Return the (x, y) coordinate for the center point of the cell that contains the specified text.  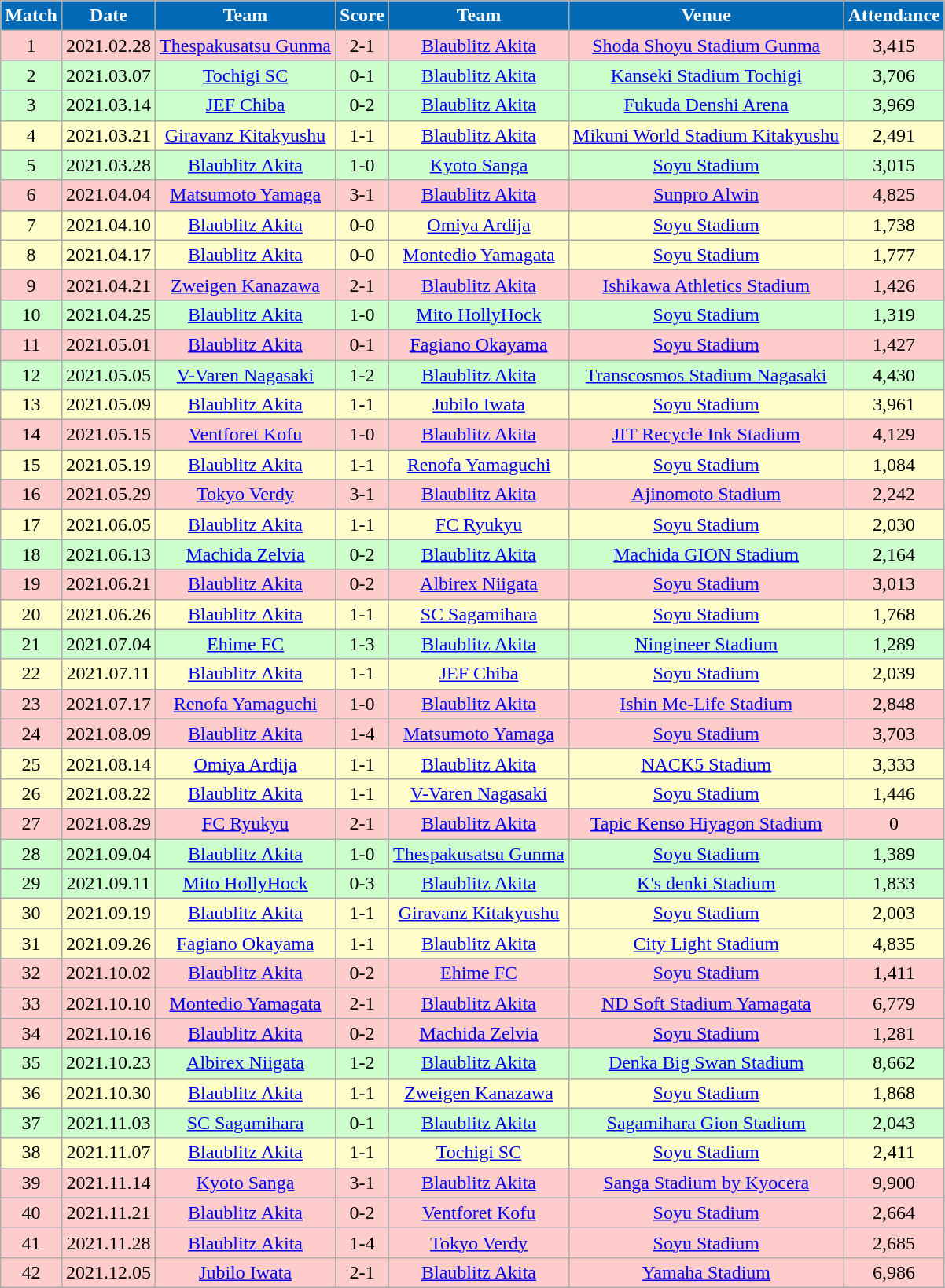
35 (31, 1063)
Ishin Me-Life Stadium (706, 704)
2021.12.05 (108, 1272)
ND Soft Stadium Yamagata (706, 1003)
14 (31, 435)
JIT Recycle Ink Stadium (706, 435)
2,003 (894, 914)
2021.07.04 (108, 644)
Kanseki Stadium Tochigi (706, 75)
2021.08.09 (108, 734)
29 (31, 884)
2,491 (894, 135)
2021.09.11 (108, 884)
Venue (706, 16)
2021.10.10 (108, 1003)
34 (31, 1033)
6 (31, 195)
40 (31, 1213)
6,779 (894, 1003)
2021.10.16 (108, 1033)
Yamaha Stadium (706, 1272)
2021.05.15 (108, 435)
City Light Stadium (706, 944)
1,768 (894, 614)
2 (31, 75)
13 (31, 405)
1,446 (894, 793)
2021.07.11 (108, 674)
8,662 (894, 1063)
Mikuni World Stadium Kitakyushu (706, 135)
Denka Big Swan Stadium (706, 1063)
25 (31, 764)
2021.03.07 (108, 75)
17 (31, 524)
4,129 (894, 435)
2021.06.21 (108, 584)
6,986 (894, 1272)
0 (894, 823)
24 (31, 734)
1,411 (894, 973)
31 (31, 944)
30 (31, 914)
2021.05.09 (108, 405)
2,242 (894, 495)
Ningineer Stadium (706, 644)
4 (31, 135)
10 (31, 315)
22 (31, 674)
Sanga Stadium by Kyocera (706, 1183)
1,426 (894, 285)
4,835 (894, 944)
16 (31, 495)
1,427 (894, 344)
2021.11.07 (108, 1153)
18 (31, 554)
23 (31, 704)
2021.08.29 (108, 823)
Transcosmos Stadium Nagasaki (706, 375)
1,084 (894, 465)
2021.08.14 (108, 764)
12 (31, 375)
2021.11.03 (108, 1123)
Date (108, 16)
8 (31, 255)
Ishikawa Athletics Stadium (706, 285)
2021.03.28 (108, 165)
1,389 (894, 853)
42 (31, 1272)
3,969 (894, 105)
1,281 (894, 1033)
2021.09.19 (108, 914)
1,833 (894, 884)
Fukuda Denshi Arena (706, 105)
38 (31, 1153)
1,289 (894, 644)
Score (362, 16)
0-3 (362, 884)
Sunpro Alwin (706, 195)
2021.05.19 (108, 465)
2,030 (894, 524)
3,415 (894, 46)
5 (31, 165)
11 (31, 344)
3,961 (894, 405)
Tapic Kenso Hiyagon Stadium (706, 823)
1,777 (894, 255)
4,825 (894, 195)
2021.04.04 (108, 195)
2021.05.29 (108, 495)
2021.11.21 (108, 1213)
2021.10.02 (108, 973)
2021.10.23 (108, 1063)
2021.05.05 (108, 375)
1-3 (362, 644)
3,706 (894, 75)
2,411 (894, 1153)
Attendance (894, 16)
41 (31, 1242)
15 (31, 465)
2,043 (894, 1123)
Shoda Shoyu Stadium Gunma (706, 46)
9,900 (894, 1183)
NACK5 Stadium (706, 764)
2021.10.30 (108, 1093)
2021.06.26 (108, 614)
2021.06.05 (108, 524)
2,164 (894, 554)
1 (31, 46)
2021.11.28 (108, 1242)
Match (31, 16)
9 (31, 285)
39 (31, 1183)
2021.06.13 (108, 554)
20 (31, 614)
2021.02.28 (108, 46)
3,333 (894, 764)
Sagamihara Gion Stadium (706, 1123)
Ajinomoto Stadium (706, 495)
2,685 (894, 1242)
2021.08.22 (108, 793)
19 (31, 584)
3,013 (894, 584)
3,015 (894, 165)
2021.03.14 (108, 105)
2021.03.21 (108, 135)
36 (31, 1093)
2,039 (894, 674)
2021.09.04 (108, 853)
2021.09.26 (108, 944)
2,664 (894, 1213)
3,703 (894, 734)
2021.04.21 (108, 285)
3 (31, 105)
2021.04.17 (108, 255)
1,738 (894, 225)
1,868 (894, 1093)
2,848 (894, 704)
28 (31, 853)
2021.04.25 (108, 315)
37 (31, 1123)
1,319 (894, 315)
K's denki Stadium (706, 884)
2021.04.10 (108, 225)
2021.05.01 (108, 344)
26 (31, 793)
Machida GION Stadium (706, 554)
4,430 (894, 375)
2021.11.14 (108, 1183)
7 (31, 225)
27 (31, 823)
32 (31, 973)
2021.07.17 (108, 704)
33 (31, 1003)
21 (31, 644)
